Find where the given text appears and provide that cell's center as (X, Y) coordinate. 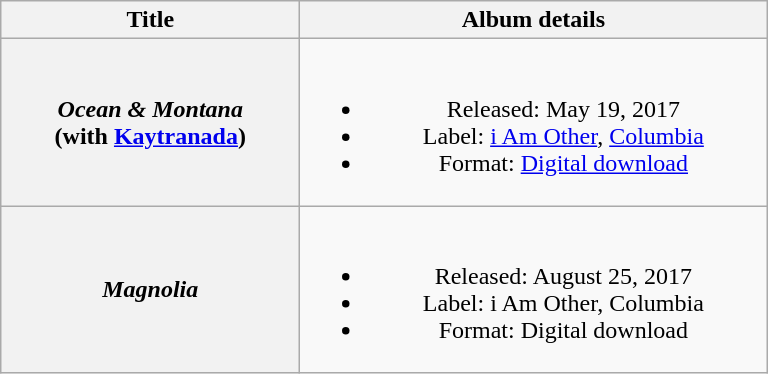
Released: August 25, 2017Label: i Am Other, ColumbiaFormat: Digital download (534, 290)
Title (150, 20)
Magnolia (150, 290)
Released: May 19, 2017Label: i Am Other, ColumbiaFormat: Digital download (534, 122)
Album details (534, 20)
Ocean & Montana(with Kaytranada) (150, 122)
